Output the (X, Y) coordinate of the center of the cell containing the given text.  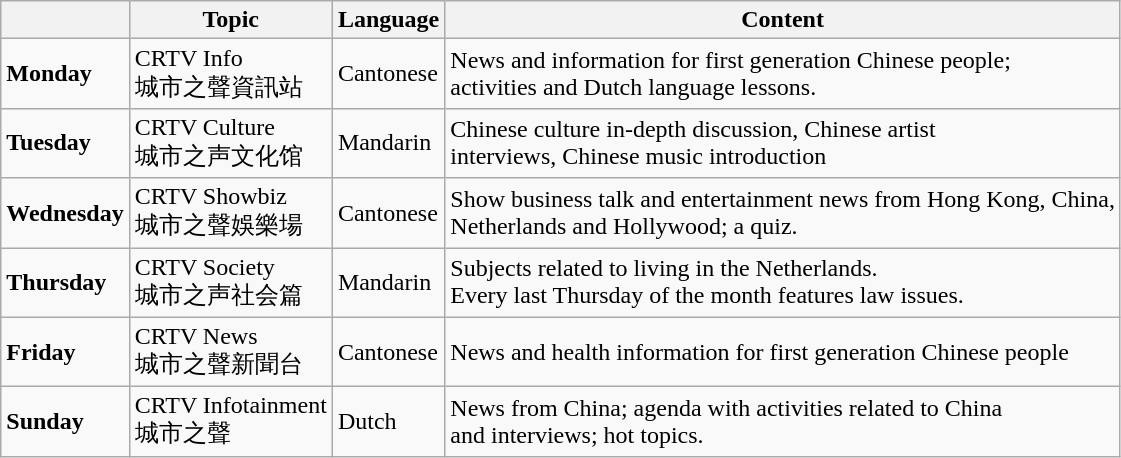
Tuesday (65, 143)
News and health information for first generation Chinese people (783, 352)
Monday (65, 74)
CRTV Society城市之声社会篇 (230, 283)
Sunday (65, 422)
Language (388, 20)
Wednesday (65, 213)
News from China; agenda with activities related to Chinaand interviews; hot topics. (783, 422)
CRTV Culture城市之声文化馆 (230, 143)
Content (783, 20)
Subjects related to living in the Netherlands.Every last Thursday of the month features law issues. (783, 283)
Chinese culture in-depth discussion, Chinese artistinterviews, Chinese music introduction (783, 143)
Dutch (388, 422)
CRTV Info城市之聲資訊站 (230, 74)
Topic (230, 20)
CRTV Infotainment城市之聲 (230, 422)
CRTV News城市之聲新聞台 (230, 352)
CRTV Showbiz城市之聲娛樂場 (230, 213)
News and information for first generation Chinese people;activities and Dutch language lessons. (783, 74)
Friday (65, 352)
Thursday (65, 283)
Show business talk and entertainment news from Hong Kong, China,Netherlands and Hollywood; a quiz. (783, 213)
